Find where the given text appears and provide that cell's center as [X, Y] coordinate. 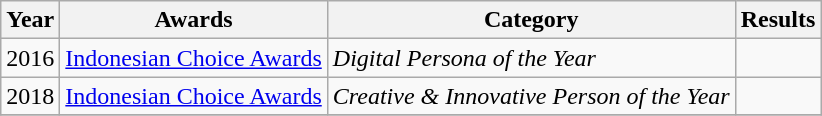
2018 [30, 96]
Awards [194, 20]
Creative & Innovative Person of the Year [531, 96]
Category [531, 20]
2016 [30, 58]
Digital Persona of the Year [531, 58]
Results [778, 20]
Year [30, 20]
